Find where the given text appears and provide that cell's center as [X, Y] coordinate. 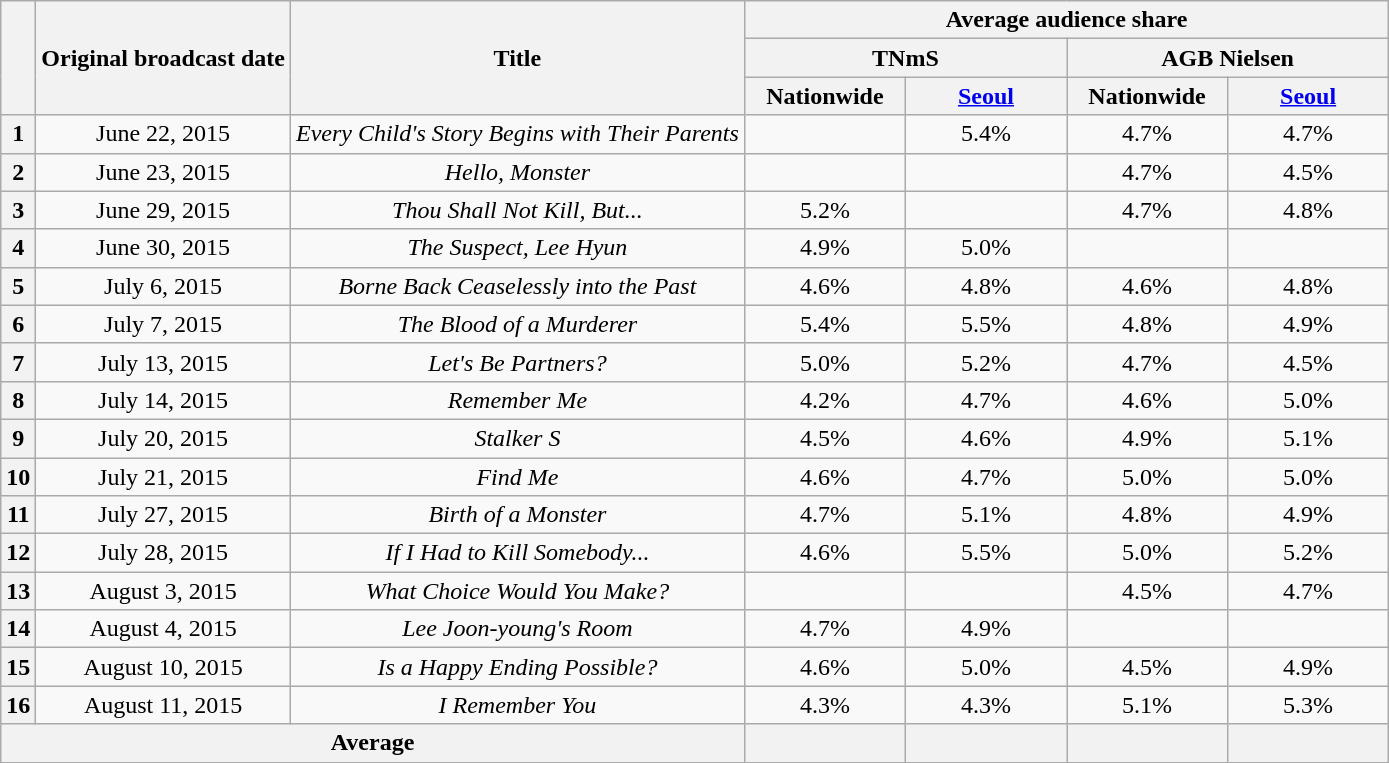
July 7, 2015 [164, 324]
July 6, 2015 [164, 286]
I Remember You [517, 705]
13 [18, 591]
Stalker S [517, 438]
10 [18, 477]
3 [18, 210]
12 [18, 553]
July 21, 2015 [164, 477]
Every Child's Story Begins with Their Parents [517, 134]
If I Had to Kill Somebody... [517, 553]
Borne Back Ceaselessly into the Past [517, 286]
8 [18, 400]
Hello, Monster [517, 172]
9 [18, 438]
2 [18, 172]
6 [18, 324]
July 28, 2015 [164, 553]
11 [18, 515]
July 14, 2015 [164, 400]
Birth of a Monster [517, 515]
Let's Be Partners? [517, 362]
AGB Nielsen [1227, 58]
June 29, 2015 [164, 210]
June 30, 2015 [164, 248]
Is a Happy Ending Possible? [517, 667]
What Choice Would You Make? [517, 591]
July 27, 2015 [164, 515]
August 11, 2015 [164, 705]
Average audience share [1066, 20]
5 [18, 286]
16 [18, 705]
August 10, 2015 [164, 667]
15 [18, 667]
14 [18, 629]
5.3% [1308, 705]
7 [18, 362]
Find Me [517, 477]
TNmS [905, 58]
Title [517, 58]
Original broadcast date [164, 58]
The Suspect, Lee Hyun [517, 248]
August 4, 2015 [164, 629]
4.2% [824, 400]
June 23, 2015 [164, 172]
Lee Joon-young's Room [517, 629]
July 20, 2015 [164, 438]
July 13, 2015 [164, 362]
4 [18, 248]
The Blood of a Murderer [517, 324]
Remember Me [517, 400]
Average [373, 743]
Thou Shall Not Kill, But... [517, 210]
June 22, 2015 [164, 134]
1 [18, 134]
August 3, 2015 [164, 591]
